Find where the given text appears and provide that cell's center as (X, Y) coordinate. 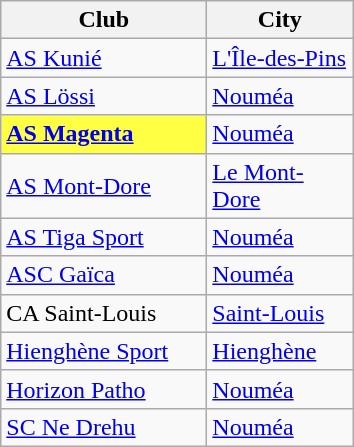
Le Mont-Dore (280, 186)
ASC Gaïca (104, 275)
CA Saint-Louis (104, 313)
AS Lössi (104, 96)
City (280, 20)
AS Kunié (104, 58)
Hienghène (280, 351)
AS Tiga Sport (104, 237)
Hienghène Sport (104, 351)
AS Mont-Dore (104, 186)
AS Magenta (104, 134)
L'Île-des-Pins (280, 58)
Club (104, 20)
Saint-Louis (280, 313)
SC Ne Drehu (104, 427)
Horizon Patho (104, 389)
